Return the [x, y] coordinate for the center point of the cell that contains the specified text.  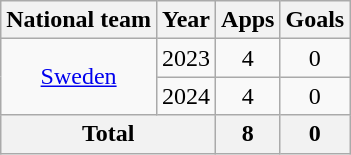
Total [108, 134]
Apps [248, 20]
2023 [186, 58]
National team [79, 20]
Sweden [79, 77]
Year [186, 20]
2024 [186, 96]
Goals [315, 20]
8 [248, 134]
